Identify which cell holds the provided text, then report its (x, y) central coordinate. 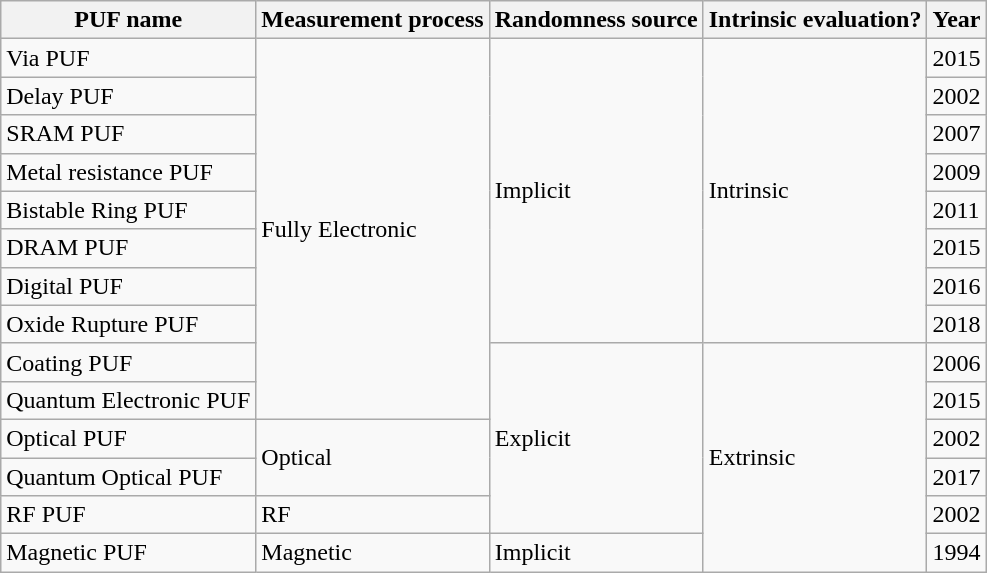
Metal resistance PUF (128, 172)
2006 (956, 362)
RF (372, 515)
Quantum Electronic PUF (128, 400)
Digital PUF (128, 286)
Fully Electronic (372, 230)
Magnetic (372, 553)
PUF name (128, 20)
2018 (956, 324)
Oxide Rupture PUF (128, 324)
Via PUF (128, 58)
1994 (956, 553)
2011 (956, 210)
Measurement process (372, 20)
Quantum Optical PUF (128, 477)
2007 (956, 134)
Intrinsic evaluation? (815, 20)
2016 (956, 286)
Optical PUF (128, 438)
Explicit (596, 438)
Bistable Ring PUF (128, 210)
Randomness source (596, 20)
RF PUF (128, 515)
Year (956, 20)
2009 (956, 172)
Magnetic PUF (128, 553)
Extrinsic (815, 457)
2017 (956, 477)
SRAM PUF (128, 134)
Optical (372, 457)
Coating PUF (128, 362)
Delay PUF (128, 96)
DRAM PUF (128, 248)
Intrinsic (815, 191)
